From the cell containing the given text, extract its center point as [X, Y] coordinate. 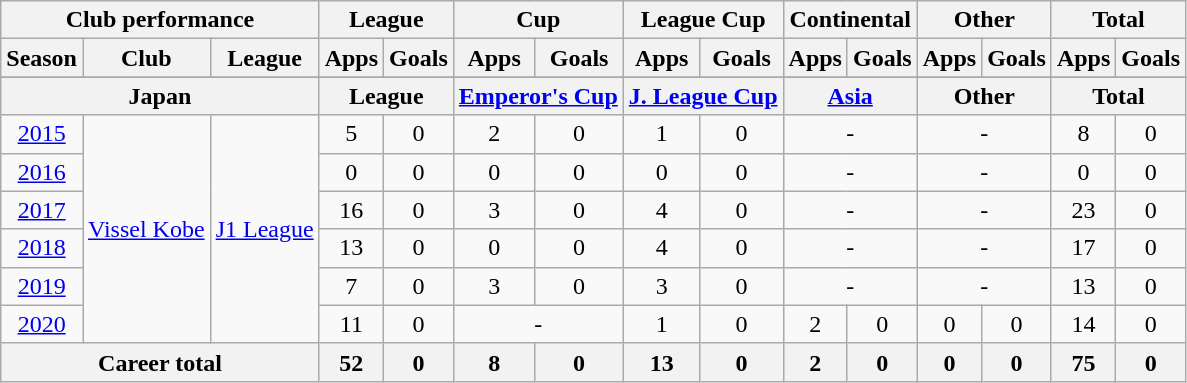
52 [351, 362]
Asia [850, 96]
23 [1083, 210]
2019 [42, 286]
Continental [850, 20]
Cup [538, 20]
Club performance [160, 20]
14 [1083, 324]
J1 League [264, 229]
5 [351, 134]
Club [146, 58]
Career total [160, 362]
J. League Cup [703, 96]
Season [42, 58]
2016 [42, 172]
75 [1083, 362]
11 [351, 324]
Vissel Kobe [146, 229]
16 [351, 210]
Japan [160, 96]
2018 [42, 248]
League Cup [703, 20]
Emperor's Cup [538, 96]
17 [1083, 248]
7 [351, 286]
2015 [42, 134]
2020 [42, 324]
2017 [42, 210]
